Scan for the cell matching the given text and deliver its (x, y) coordinate at center. 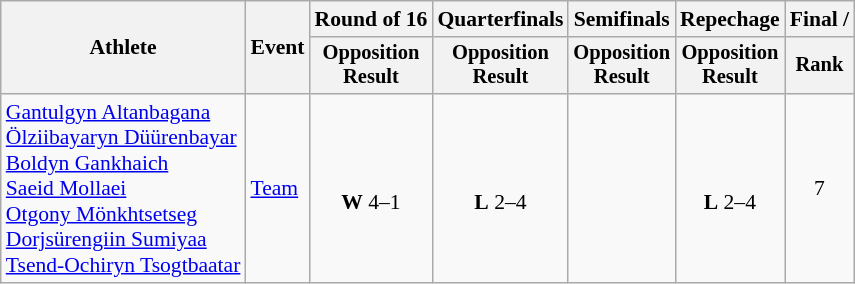
Athlete (124, 48)
Quarterfinals (500, 19)
Final / (820, 19)
7 (820, 188)
Repechage (730, 19)
Round of 16 (372, 19)
Rank (820, 66)
Gantulgyn AltanbaganaÖlziibayaryn DüürenbayarBoldyn GankhaichSaeid MollaeiOtgony MönkhtsetsegDorjsürengiin SumiyaaTsend-Ochiryn Tsogtbaatar (124, 188)
Team (277, 188)
Semifinals (622, 19)
Event (277, 48)
W 4–1 (372, 188)
